Detect which cell encompasses the target text, then output its [X, Y] center coordinate. 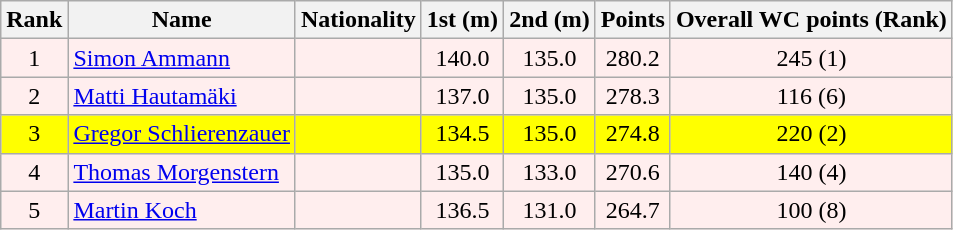
270.6 [632, 172]
116 (6) [811, 96]
Matti Hautamäki [182, 96]
Rank [34, 20]
4 [34, 172]
5 [34, 210]
220 (2) [811, 134]
Thomas Morgenstern [182, 172]
264.7 [632, 210]
3 [34, 134]
134.5 [462, 134]
280.2 [632, 58]
100 (8) [811, 210]
274.8 [632, 134]
Martin Koch [182, 210]
2 [34, 96]
140.0 [462, 58]
245 (1) [811, 58]
Gregor Schlierenzauer [182, 134]
133.0 [550, 172]
Nationality [358, 20]
278.3 [632, 96]
Points [632, 20]
2nd (m) [550, 20]
136.5 [462, 210]
1st (m) [462, 20]
Overall WC points (Rank) [811, 20]
Simon Ammann [182, 58]
140 (4) [811, 172]
Name [182, 20]
137.0 [462, 96]
1 [34, 58]
131.0 [550, 210]
